Locate the cell with the specified text and output its (X, Y) center coordinate. 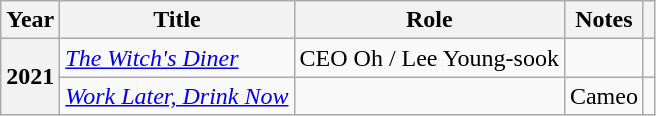
CEO Oh / Lee Young-sook (429, 58)
Year (30, 20)
Notes (604, 20)
Title (177, 20)
Role (429, 20)
Cameo (604, 96)
2021 (30, 77)
Work Later, Drink Now (177, 96)
The Witch's Diner (177, 58)
